For the text-containing cell, return its midpoint in [X, Y] coordinate format. 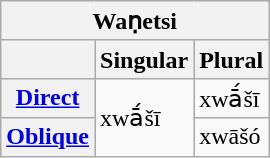
Waṇetsi [135, 21]
Singular [144, 59]
Oblique [48, 137]
xwāšó [232, 137]
Direct [48, 98]
Plural [232, 59]
